Find where the given text appears and provide that cell's center as (x, y) coordinate. 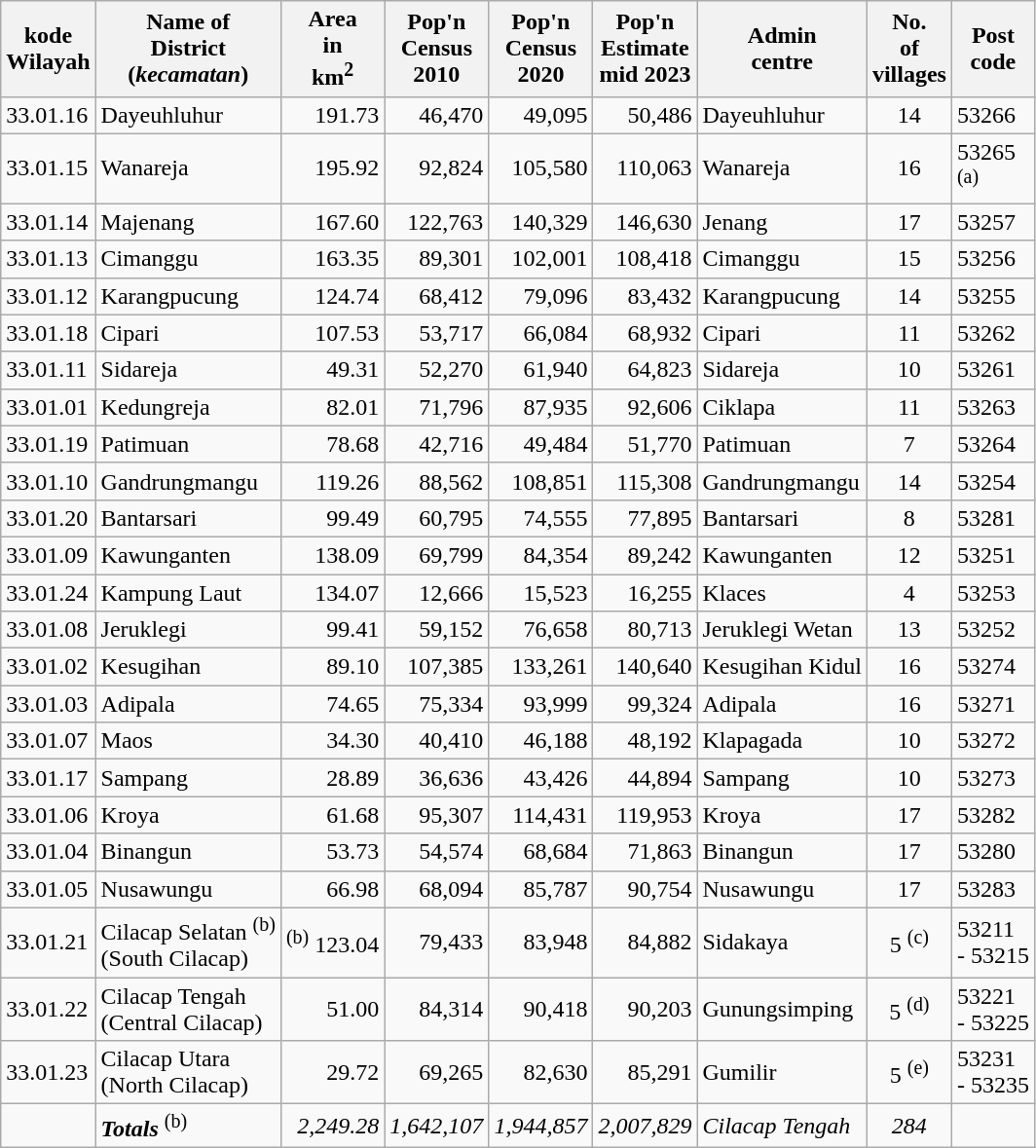
146,630 (645, 222)
Cilacap Utara (North Cilacap) (188, 1073)
Gumilir (782, 1073)
102,001 (541, 259)
140,640 (645, 667)
167.60 (332, 222)
60,795 (436, 518)
53272 (993, 741)
53231- 53235 (993, 1073)
78.68 (332, 444)
87,935 (541, 407)
53274 (993, 667)
40,410 (436, 741)
Name ofDistrict(kecamatan) (188, 49)
Klaces (782, 593)
68,932 (645, 333)
93,999 (541, 704)
89.10 (332, 667)
Kedungreja (188, 407)
68,094 (436, 889)
Klapagada (782, 741)
53263 (993, 407)
53251 (993, 555)
76,658 (541, 630)
5 (d) (909, 1009)
53271 (993, 704)
Pop'nCensus2020 (541, 49)
16,255 (645, 593)
53257 (993, 222)
66,084 (541, 333)
Postcode (993, 49)
119.26 (332, 481)
Cilacap Selatan (b) (South Cilacap) (188, 943)
163.35 (332, 259)
48,192 (645, 741)
33.01.20 (49, 518)
36,636 (436, 778)
33.01.11 (49, 370)
49.31 (332, 370)
89,242 (645, 555)
82.01 (332, 407)
99.41 (332, 630)
4 (909, 593)
85,787 (541, 889)
71,863 (645, 852)
61.68 (332, 815)
33.01.14 (49, 222)
124.74 (332, 296)
33.01.08 (49, 630)
99.49 (332, 518)
34.30 (332, 741)
53256 (993, 259)
92,606 (645, 407)
Cilacap Tengah (782, 1126)
49,095 (541, 115)
95,307 (436, 815)
28.89 (332, 778)
105,580 (541, 168)
61,940 (541, 370)
Sidakaya (782, 943)
33.01.12 (49, 296)
7 (909, 444)
51,770 (645, 444)
84,882 (645, 943)
Jenang (782, 222)
2,007,829 (645, 1126)
29.72 (332, 1073)
108,418 (645, 259)
68,684 (541, 852)
33.01.06 (49, 815)
33.01.15 (49, 168)
107,385 (436, 667)
83,948 (541, 943)
1,944,857 (541, 1126)
52,270 (436, 370)
33.01.17 (49, 778)
74,555 (541, 518)
84,314 (436, 1009)
195.92 (332, 168)
No.ofvillages (909, 49)
Majenang (188, 222)
74.65 (332, 704)
33.01.21 (49, 943)
90,203 (645, 1009)
59,152 (436, 630)
53255 (993, 296)
88,562 (436, 481)
53261 (993, 370)
79,433 (436, 943)
53221- 53225 (993, 1009)
53254 (993, 481)
77,895 (645, 518)
191.73 (332, 115)
53264 (993, 444)
68,412 (436, 296)
53211- 53215 (993, 943)
5 (e) (909, 1073)
Ciklapa (782, 407)
64,823 (645, 370)
15,523 (541, 593)
284 (909, 1126)
84,354 (541, 555)
43,426 (541, 778)
12 (909, 555)
80,713 (645, 630)
53281 (993, 518)
53252 (993, 630)
Kesugihan Kidul (782, 667)
Jeruklegi Wetan (782, 630)
33.01.13 (49, 259)
75,334 (436, 704)
(b) 123.04 (332, 943)
82,630 (541, 1073)
13 (909, 630)
85,291 (645, 1073)
53280 (993, 852)
53,717 (436, 333)
133,261 (541, 667)
2,249.28 (332, 1126)
51.00 (332, 1009)
69,265 (436, 1073)
83,432 (645, 296)
115,308 (645, 481)
99,324 (645, 704)
15 (909, 259)
46,470 (436, 115)
33.01.02 (49, 667)
110,063 (645, 168)
53262 (993, 333)
Kesugihan (188, 667)
53266 (993, 115)
89,301 (436, 259)
33.01.16 (49, 115)
53265(a) (993, 168)
42,716 (436, 444)
119,953 (645, 815)
49,484 (541, 444)
140,329 (541, 222)
Gunungsimping (782, 1009)
134.07 (332, 593)
Totals (b) (188, 1126)
33.01.18 (49, 333)
66.98 (332, 889)
Jeruklegi (188, 630)
33.01.07 (49, 741)
33.01.04 (49, 852)
5 (c) (909, 943)
Pop'nCensus2010 (436, 49)
50,486 (645, 115)
Cilacap Tengah (Central Cilacap) (188, 1009)
46,188 (541, 741)
33.01.22 (49, 1009)
54,574 (436, 852)
33.01.23 (49, 1073)
33.01.24 (49, 593)
92,824 (436, 168)
79,096 (541, 296)
53.73 (332, 852)
Area inkm2 (332, 49)
33.01.01 (49, 407)
kode Wilayah (49, 49)
138.09 (332, 555)
107.53 (332, 333)
69,799 (436, 555)
122,763 (436, 222)
Pop'nEstimatemid 2023 (645, 49)
53273 (993, 778)
90,754 (645, 889)
33.01.10 (49, 481)
114,431 (541, 815)
53253 (993, 593)
Maos (188, 741)
53282 (993, 815)
Kampung Laut (188, 593)
1,642,107 (436, 1126)
33.01.03 (49, 704)
33.01.19 (49, 444)
108,851 (541, 481)
12,666 (436, 593)
90,418 (541, 1009)
8 (909, 518)
71,796 (436, 407)
Admin centre (782, 49)
44,894 (645, 778)
53283 (993, 889)
33.01.09 (49, 555)
33.01.05 (49, 889)
